Provide the [X, Y] coordinate of the cell's center where the given text is located.  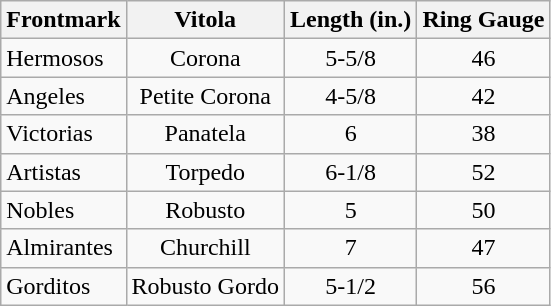
Torpedo [205, 172]
6-1/8 [350, 172]
Gorditos [64, 286]
5 [350, 210]
Nobles [64, 210]
Hermosos [64, 58]
Panatela [205, 134]
Robusto [205, 210]
47 [484, 248]
38 [484, 134]
Corona [205, 58]
Vitola [205, 20]
Almirantes [64, 248]
Churchill [205, 248]
Victorias [64, 134]
Robusto Gordo [205, 286]
56 [484, 286]
6 [350, 134]
42 [484, 96]
52 [484, 172]
Length (in.) [350, 20]
Artistas [64, 172]
Angeles [64, 96]
4-5/8 [350, 96]
50 [484, 210]
5-1/2 [350, 286]
5-5/8 [350, 58]
Ring Gauge [484, 20]
7 [350, 248]
Petite Corona [205, 96]
Frontmark [64, 20]
46 [484, 58]
